Identify which cell holds the provided text, then report its (x, y) central coordinate. 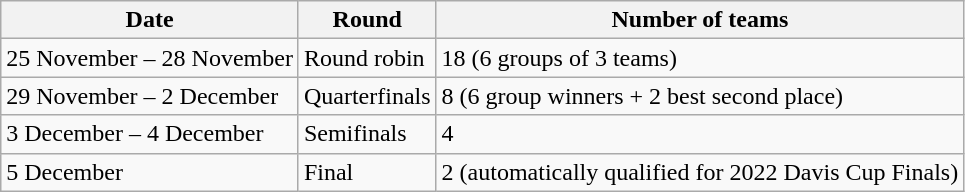
3 December – 4 December (150, 134)
4 (700, 134)
Quarterfinals (367, 96)
25 November – 28 November (150, 58)
Round robin (367, 58)
18 (6 groups of 3 teams) (700, 58)
8 (6 group winners + 2 best second place) (700, 96)
Number of teams (700, 20)
Semifinals (367, 134)
Date (150, 20)
5 December (150, 172)
Final (367, 172)
29 November – 2 December (150, 96)
Round (367, 20)
2 (automatically qualified for 2022 Davis Cup Finals) (700, 172)
